Provide the [x, y] coordinate of the cell's center where the given text is located.  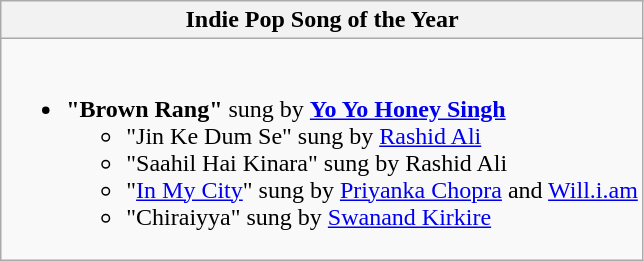
Indie Pop Song of the Year [322, 20]
